Find where the given text appears and provide that cell's center as [X, Y] coordinate. 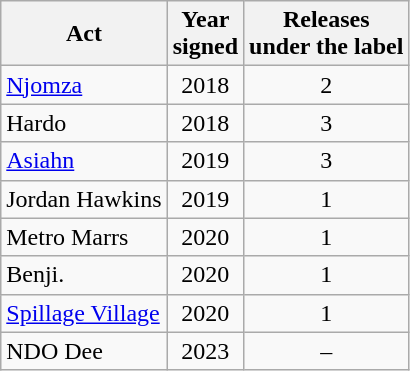
Metro Marrs [84, 237]
Jordan Hawkins [84, 199]
2 [326, 85]
Benji. [84, 275]
Spillage Village [84, 313]
– [326, 351]
Act [84, 34]
Hardo [84, 123]
2023 [205, 351]
NDO Dee [84, 351]
Njomza [84, 85]
Year signed [205, 34]
Releases under the label [326, 34]
Asiahn [84, 161]
